From the cell containing the given text, extract its center point as [X, Y] coordinate. 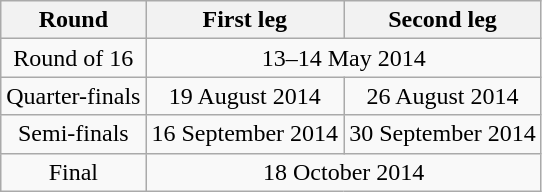
30 September 2014 [443, 134]
13–14 May 2014 [344, 58]
26 August 2014 [443, 96]
Final [74, 172]
Second leg [443, 20]
Semi-finals [74, 134]
Round of 16 [74, 58]
First leg [245, 20]
18 October 2014 [344, 172]
16 September 2014 [245, 134]
19 August 2014 [245, 96]
Round [74, 20]
Quarter-finals [74, 96]
